Identify which cell holds the provided text, then report its (x, y) central coordinate. 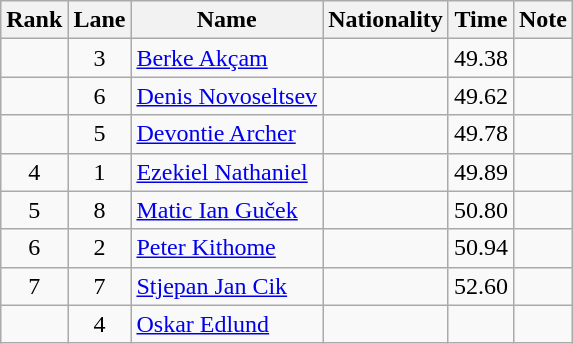
8 (100, 210)
Time (480, 20)
50.80 (480, 210)
Name (227, 20)
Rank (34, 20)
52.60 (480, 286)
50.94 (480, 248)
Oskar Edlund (227, 324)
49.38 (480, 58)
Berke Akçam (227, 58)
Lane (100, 20)
Denis Novoseltsev (227, 96)
Ezekiel Nathaniel (227, 172)
Stjepan Jan Cik (227, 286)
Devontie Archer (227, 134)
49.89 (480, 172)
3 (100, 58)
2 (100, 248)
49.78 (480, 134)
Nationality (386, 20)
1 (100, 172)
49.62 (480, 96)
Peter Kithome (227, 248)
Note (542, 20)
Matic Ian Guček (227, 210)
